Provide the (X, Y) coordinate of the cell's center where the given text is located.  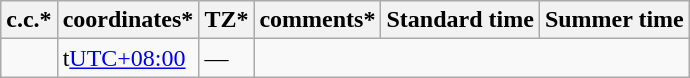
— (226, 58)
TZ* (226, 20)
Summer time (614, 20)
Standard time (460, 20)
coordinates* (128, 20)
c.c.* (29, 20)
comments* (318, 20)
tUTC+08:00 (128, 58)
